Pinpoint the cell where the given text exists, returning its (x, y) midpoint coordinate. 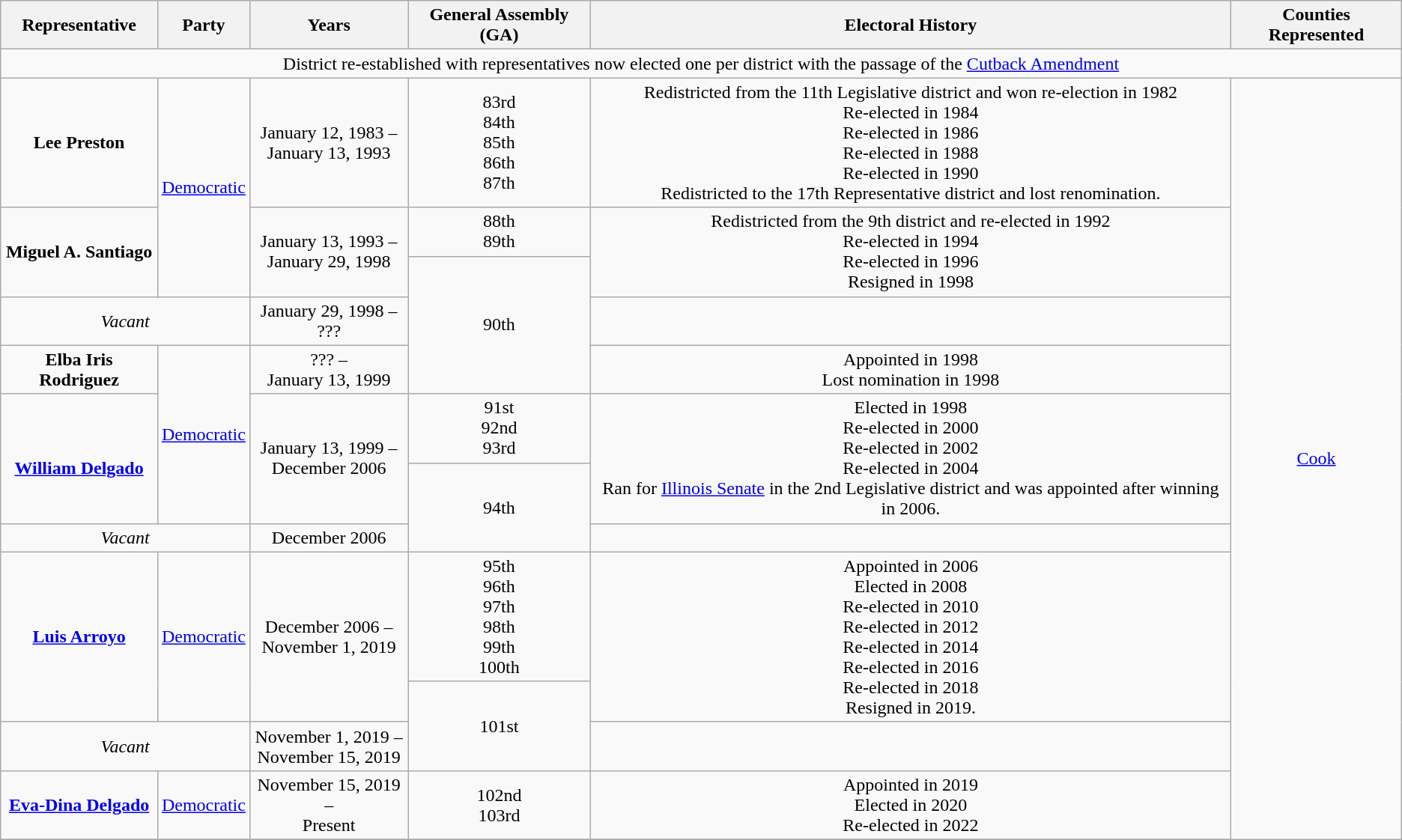
Party (204, 25)
General Assembly (GA) (499, 25)
102nd103rd (499, 805)
January 12, 1983 –January 13, 1993 (328, 142)
Luis Arroyo (79, 636)
Appointed in 1998Lost nomination in 1998 (911, 370)
Years (328, 25)
William Delgado (79, 458)
Appointed in 2019Elected in 2020Re-elected in 2022 (911, 805)
101st (499, 726)
Representative (79, 25)
91st92nd93rd (499, 428)
Eva-Dina Delgado (79, 805)
95th96th97th98th99th100th (499, 617)
90th (499, 325)
Miguel A. Santiago (79, 252)
Appointed in 2006Elected in 2008Re-elected in 2010Re-elected in 2012Re-elected in 2014Re-elected in 2016Re-elected in 2018Resigned in 2019. (911, 636)
District re-established with representatives now elected one per district with the passage of the Cutback Amendment (701, 64)
94th (499, 508)
December 2006 –November 1, 2019 (328, 636)
88th89th (499, 232)
Elba Iris Rodriguez (79, 370)
??? –January 13, 1999 (328, 370)
January 13, 1993 –January 29, 1998 (328, 252)
January 13, 1999 –December 2006 (328, 458)
Lee Preston (79, 142)
Counties Represented (1317, 25)
November 15, 2019 –Present (328, 805)
December 2006 (328, 538)
Cook (1317, 459)
83rd84th85th86th87th (499, 142)
Redistricted from the 9th district and re-elected in 1992Re-elected in 1994Re-elected in 1996Resigned in 1998 (911, 252)
January 29, 1998 –??? (328, 320)
November 1, 2019 –November 15, 2019 (328, 746)
Electoral History (911, 25)
